Find where the given text appears and provide that cell's center as (x, y) coordinate. 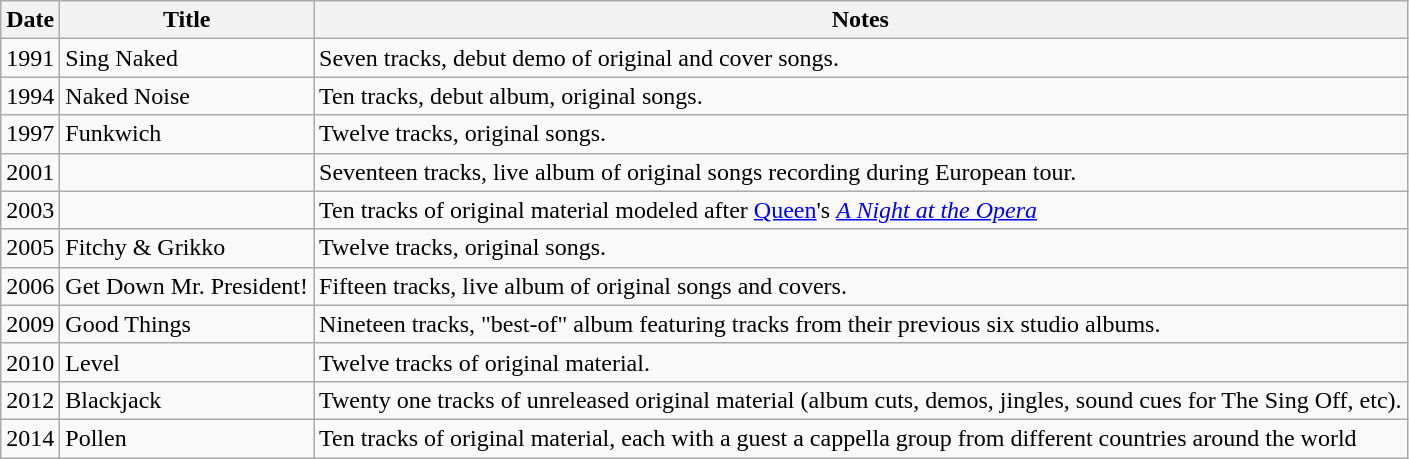
2009 (30, 324)
2003 (30, 210)
Ten tracks, debut album, original songs. (861, 96)
1991 (30, 58)
Ten tracks of original material, each with a guest a cappella group from different countries around the world (861, 438)
Funkwich (187, 134)
Level (187, 362)
Twenty one tracks of unreleased original material (album cuts, demos, jingles, sound cues for The Sing Off, etc). (861, 400)
1997 (30, 134)
Get Down Mr. President! (187, 286)
Blackjack (187, 400)
1994 (30, 96)
Good Things (187, 324)
Fifteen tracks, live album of original songs and covers. (861, 286)
Date (30, 20)
Pollen (187, 438)
Naked Noise (187, 96)
2012 (30, 400)
Sing Naked (187, 58)
Fitchy & Grikko (187, 248)
Seven tracks, debut demo of original and cover songs. (861, 58)
2014 (30, 438)
Ten tracks of original material modeled after Queen's A Night at the Opera (861, 210)
2001 (30, 172)
Seventeen tracks, live album of original songs recording during European tour. (861, 172)
Twelve tracks of original material. (861, 362)
2010 (30, 362)
Notes (861, 20)
Nineteen tracks, "best-of" album featuring tracks from their previous six studio albums. (861, 324)
2005 (30, 248)
2006 (30, 286)
Title (187, 20)
